Return the [X, Y] coordinate for the center point of the cell that contains the specified text.  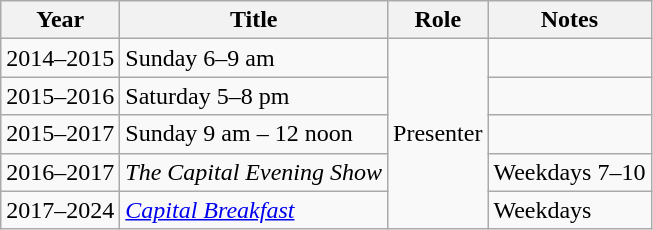
The Capital Evening Show [254, 172]
Presenter [438, 134]
Weekdays 7–10 [570, 172]
2015–2016 [60, 96]
2015–2017 [60, 134]
Role [438, 20]
Sunday 9 am – 12 noon [254, 134]
2017–2024 [60, 210]
Capital Breakfast [254, 210]
Sunday 6–9 am [254, 58]
Year [60, 20]
Notes [570, 20]
Saturday 5–8 pm [254, 96]
Title [254, 20]
2014–2015 [60, 58]
Weekdays [570, 210]
2016–2017 [60, 172]
